Identify which cell holds the provided text, then report its [X, Y] central coordinate. 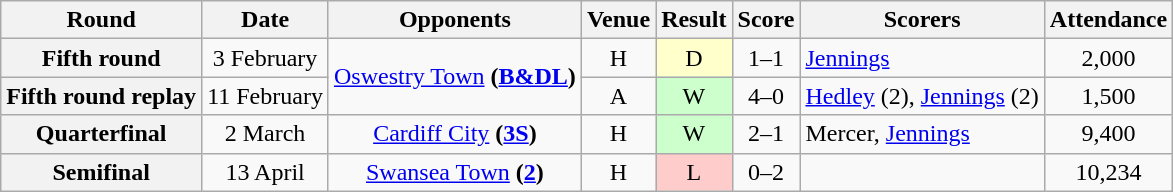
3 February [266, 58]
2,000 [1108, 58]
0–2 [766, 172]
9,400 [1108, 134]
Result [694, 20]
13 April [266, 172]
Fifth round [102, 58]
4–0 [766, 96]
Jennings [922, 58]
Swansea Town (2) [454, 172]
10,234 [1108, 172]
2–1 [766, 134]
Score [766, 20]
Attendance [1108, 20]
A [618, 96]
Quarterfinal [102, 134]
Round [102, 20]
Date [266, 20]
11 February [266, 96]
2 March [266, 134]
1–1 [766, 58]
1,500 [1108, 96]
Venue [618, 20]
Opponents [454, 20]
Scorers [922, 20]
Cardiff City (3S) [454, 134]
L [694, 172]
Mercer, Jennings [922, 134]
Semifinal [102, 172]
Fifth round replay [102, 96]
D [694, 58]
Hedley (2), Jennings (2) [922, 96]
Oswestry Town (B&DL) [454, 77]
